Provide the [X, Y] coordinate of the cell's center where the given text is located.  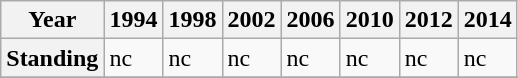
2002 [252, 20]
Year [52, 20]
2014 [488, 20]
2012 [428, 20]
1994 [134, 20]
2006 [310, 20]
1998 [192, 20]
Standing [52, 58]
2010 [370, 20]
